Identify which cell holds the provided text, then report its (x, y) central coordinate. 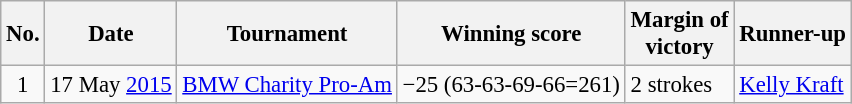
Date (111, 34)
2 strokes (680, 85)
Runner-up (792, 34)
Margin ofvictory (680, 34)
−25 (63-63-69-66=261) (511, 85)
Kelly Kraft (792, 85)
Winning score (511, 34)
Tournament (287, 34)
17 May 2015 (111, 85)
No. (23, 34)
BMW Charity Pro-Am (287, 85)
1 (23, 85)
